Scan for the cell matching the given text and deliver its (x, y) coordinate at center. 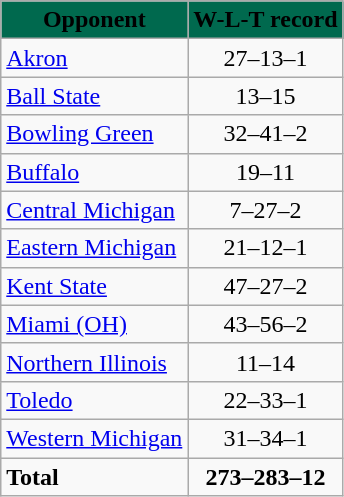
Ball State (94, 96)
Miami (OH) (94, 324)
273–283–12 (266, 477)
47–27–2 (266, 286)
19–11 (266, 172)
Kent State (94, 286)
13–15 (266, 96)
31–34–1 (266, 438)
32–41–2 (266, 134)
W-L-T record (266, 20)
21–12–1 (266, 248)
Total (94, 477)
Opponent (94, 20)
7–27–2 (266, 210)
27–13–1 (266, 58)
Toledo (94, 400)
Northern Illinois (94, 362)
Buffalo (94, 172)
11–14 (266, 362)
22–33–1 (266, 400)
43–56–2 (266, 324)
Bowling Green (94, 134)
Akron (94, 58)
Western Michigan (94, 438)
Eastern Michigan (94, 248)
Central Michigan (94, 210)
